Provide the (x, y) coordinate of the cell's center where the given text is located.  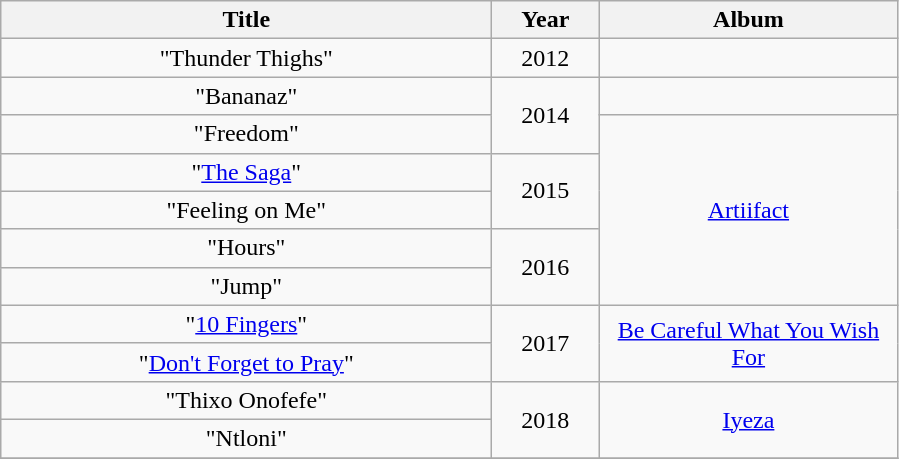
"Ntloni" (246, 438)
2018 (546, 419)
Be Careful What You Wish For (748, 343)
"Thunder Thighs" (246, 58)
2012 (546, 58)
"Bananaz" (246, 96)
Iyeza (748, 419)
"The Saga" (246, 172)
"Feeling on Me" (246, 210)
"Hours" (246, 248)
"Don't Forget to Pray" (246, 362)
Year (546, 20)
Artiifact (748, 210)
2017 (546, 343)
"Jump" (246, 286)
Title (246, 20)
2015 (546, 191)
"Thixo Onofefe" (246, 400)
"10 Fingers" (246, 324)
"Freedom" (246, 134)
2014 (546, 115)
2016 (546, 267)
Album (748, 20)
